Pinpoint the cell where the given text exists, returning its [x, y] midpoint coordinate. 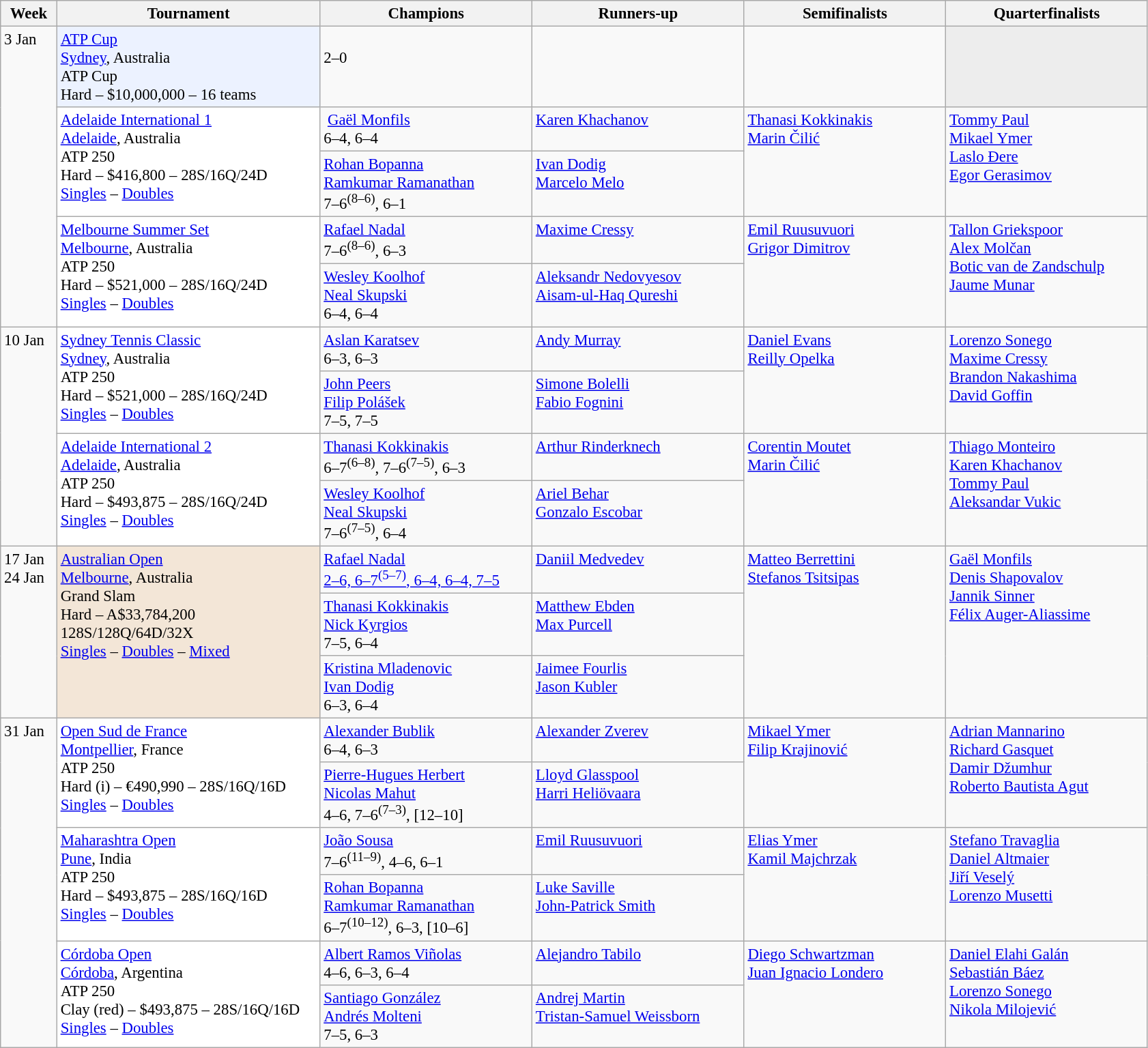
Ariel Behar Gonzalo Escobar [639, 513]
Matteo Berrettini Stefanos Tsitsipas [845, 632]
Alexander Bublik 6–4, 6–3 [426, 741]
Pierre-Hugues Herbert Nicolas Mahut 4–6, 7–6(7–3), [12–10] [426, 795]
Arthur Rinderknech [639, 457]
Ivan Dodig Marcelo Melo [639, 184]
Sydney Tennis ClassicSydney, Australia ATP 250 Hard – $521,000 – 28S/16Q/24DSingles – Doubles [188, 380]
João Sousa 7–6(11–9), 4–6, 6–1 [426, 851]
Albert Ramos Viñolas 4–6, 6–3, 6–4 [426, 963]
Semifinalists [845, 14]
Rohan Bopanna Ramkumar Ramanathan 6–7(10–12), 6–3, [10–6] [426, 908]
Mikael Ymer Filip Krajinović [845, 774]
Maxime Cressy [639, 240]
Andy Murray [639, 349]
Stefano Travaglia Daniel Altmaier Jiří Veselý Lorenzo Musetti [1047, 884]
Tommy Paul Mikael Ymer Laslo Đere Egor Gerasimov [1047, 162]
Tallon Griekspoor Alex Molčan Botic van de Zandschulp Jaume Munar [1047, 272]
Diego Schwartzman Juan Ignacio Londero [845, 994]
John Peers Filip Polášek 7–5, 7–5 [426, 402]
Santiago González Andrés Molteni 7–5, 6–3 [426, 1016]
3 Jan [29, 177]
Gaël Monfils Denis Shapovalov Jannik Sinner Félix Auger-Aliassime [1047, 632]
17 Jan24 Jan [29, 632]
Rohan Bopanna Ramkumar Ramanathan 7–6(8–6), 6–1 [426, 184]
Alexander Zverev [639, 741]
Karen Khachanov [639, 130]
Andrej Martin Tristan-Samuel Weissborn [639, 1016]
Adelaide International 2Adelaide, Australia ATP 250 Hard – $493,875 – 28S/16Q/24D Singles – Doubles [188, 490]
Daniel Elahi Galán Sebastián Báez Lorenzo Sonego Nikola Milojević [1047, 994]
Daniil Medvedev [639, 569]
Australian OpenMelbourne, Australia Grand Slam Hard – A$33,784,200 128S/128Q/64D/32XSingles – Doubles – Mixed [188, 632]
Emil Ruusuvuori Grigor Dimitrov [845, 272]
Daniel Evans Reilly Opelka [845, 380]
Corentin Moutet Marin Čilić [845, 490]
Lorenzo Sonego Maxime Cressy Brandon Nakashima David Goffin [1047, 380]
Lloyd Glasspool Harri Heliövaara [639, 795]
Alejandro Tabilo [639, 963]
Open Sud de FranceMontpellier, France ATP 250 Hard (i) – €490,990 – 28S/16Q/16DSingles – Doubles [188, 774]
2–0 [426, 67]
Elias Ymer Kamil Majchrzak [845, 884]
Adrian Mannarino Richard Gasquet Damir Džumhur Roberto Bautista Agut [1047, 774]
Aleksandr Nedovyesov Aisam-ul-Haq Qureshi [639, 295]
Córdoba Open Córdoba, Argentina ATP 250 Clay (red) – $493,875 – 28S/16Q/16D Singles – Doubles [188, 994]
Runners-up [639, 14]
Matthew Ebden Max Purcell [639, 624]
Thanasi Kokkinakis 6–7(6–8), 7–6(7–5), 6–3 [426, 457]
Melbourne Summer Set Melbourne, Australia ATP 250 Hard – $521,000 – 28S/16Q/24DSingles – Doubles [188, 272]
Emil Ruusuvuori [639, 851]
Rafael Nadal 2–6, 6–7(5–7), 6–4, 6–4, 7–5 [426, 569]
10 Jan [29, 437]
Luke Saville John-Patrick Smith [639, 908]
Maharashtra OpenPune, India ATP 250 Hard – $493,875 – 28S/16Q/16D Singles – Doubles [188, 884]
Quarterfinalists [1047, 14]
Wesley Koolhof Neal Skupski 6–4, 6–4 [426, 295]
Aslan Karatsev 6–3, 6–3 [426, 349]
Week [29, 14]
Thanasi Kokkinakis Nick Kyrgios 7–5, 6–4 [426, 624]
Thanasi Kokkinakis Marin Čilić [845, 162]
Champions [426, 14]
Wesley Koolhof Neal Skupski 7–6(7–5), 6–4 [426, 513]
Tournament [188, 14]
Jaimee Fourlis Jason Kubler [639, 687]
Kristina Mladenovic Ivan Dodig 6–3, 6–4 [426, 687]
Gaël Monfils 6–4, 6–4 [426, 130]
Simone Bolelli Fabio Fognini [639, 402]
Thiago Monteiro Karen Khachanov Tommy Paul Aleksandar Vukic [1047, 490]
ATP CupSydney, Australia ATP Cup Hard – $10,000,000 – 16 teams [188, 67]
31 Jan [29, 883]
Rafael Nadal 7–6(8–6), 6–3 [426, 240]
Adelaide International 1Adelaide, Australia ATP 250 Hard – $416,800 – 28S/16Q/24DSingles – Doubles [188, 162]
